Determine the (X, Y) coordinate at the center of the cell enclosing the given text.  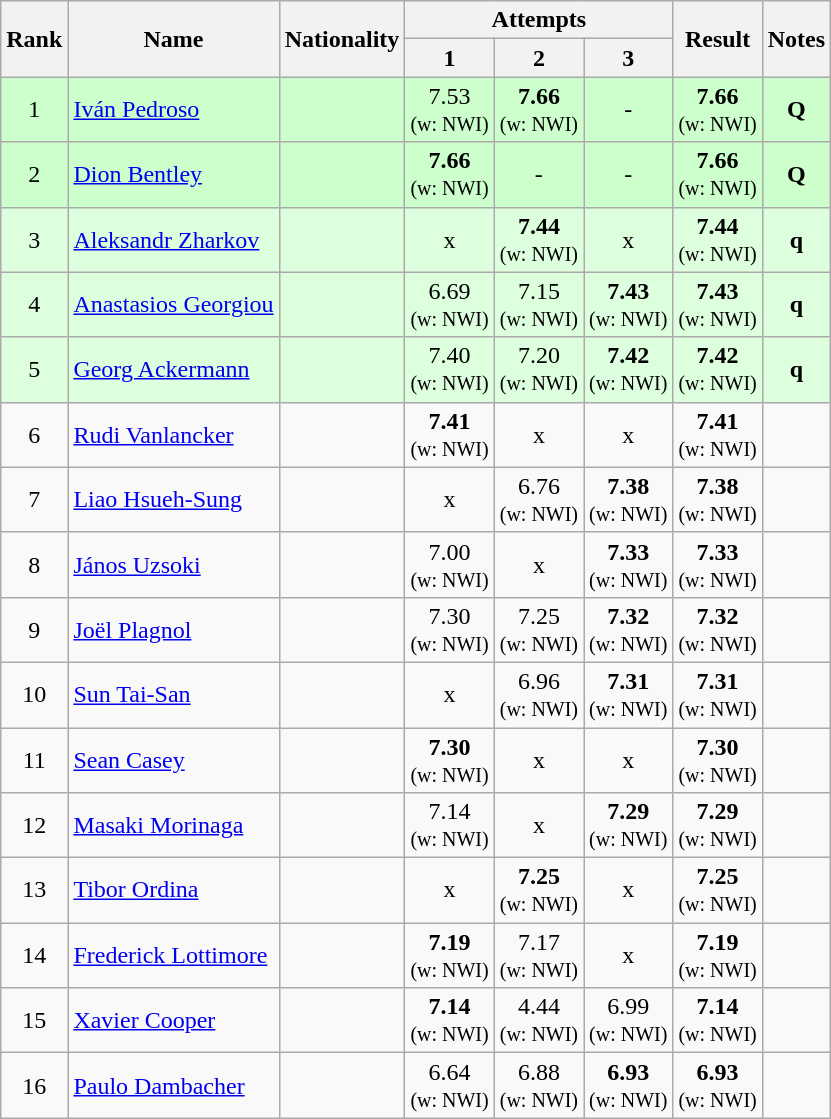
7.17(w: NWI) (538, 956)
13 (34, 890)
7.43 (w: NWI) (718, 304)
Xavier Cooper (174, 1020)
6.96(w: NWI) (538, 694)
Joël Plagnol (174, 630)
7.00(w: NWI) (450, 564)
7.38 (w: NWI) (718, 500)
7.25 (w: NWI) (718, 890)
Iván Pedroso (174, 110)
Aleksandr Zharkov (174, 240)
5 (34, 370)
9 (34, 630)
7 (34, 500)
7.41 (w: NWI) (718, 434)
Sean Casey (174, 760)
6.88(w: NWI) (538, 1086)
7.20(w: NWI) (538, 370)
7.40(w: NWI) (450, 370)
7.44 (w: NWI) (718, 240)
Georg Ackermann (174, 370)
6.99(w: NWI) (628, 1020)
Nationality (342, 39)
Frederick Lottimore (174, 956)
7.38(w: NWI) (628, 500)
7.29 (w: NWI) (718, 826)
7.32(w: NWI) (628, 630)
7.44(w: NWI) (538, 240)
7.19 (w: NWI) (718, 956)
6 (34, 434)
Rudi Vanlancker (174, 434)
8 (34, 564)
6.93 (w: NWI) (718, 1086)
7.19(w: NWI) (450, 956)
16 (34, 1086)
Anastasios Georgiou (174, 304)
6.76(w: NWI) (538, 500)
7.53(w: NWI) (450, 110)
7.42 (w: NWI) (718, 370)
14 (34, 956)
7.32 (w: NWI) (718, 630)
7.31 (w: NWI) (718, 694)
Attempts (539, 20)
7.31(w: NWI) (628, 694)
János Uzsoki (174, 564)
15 (34, 1020)
Dion Bentley (174, 174)
6.93(w: NWI) (628, 1086)
Tibor Ordina (174, 890)
7.14 (w: NWI) (718, 1020)
7.42(w: NWI) (628, 370)
Paulo Dambacher (174, 1086)
Rank (34, 39)
10 (34, 694)
7.30 (w: NWI) (718, 760)
7.43(w: NWI) (628, 304)
12 (34, 826)
6.64(w: NWI) (450, 1086)
Masaki Morinaga (174, 826)
7.41(w: NWI) (450, 434)
Liao Hsueh-Sung (174, 500)
7.33(w: NWI) (628, 564)
4.44(w: NWI) (538, 1020)
7.33 (w: NWI) (718, 564)
11 (34, 760)
4 (34, 304)
Name (174, 39)
Notes (796, 39)
Result (718, 39)
6.69(w: NWI) (450, 304)
7.15(w: NWI) (538, 304)
Sun Tai-San (174, 694)
7.29(w: NWI) (628, 826)
